Find where the given text appears and provide that cell's center as (X, Y) coordinate. 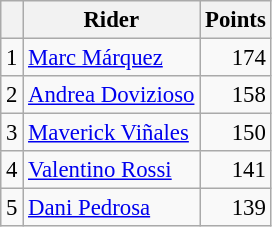
4 (12, 170)
2 (12, 95)
Marc Márquez (112, 58)
1 (12, 58)
Valentino Rossi (112, 170)
Rider (112, 20)
174 (236, 58)
3 (12, 133)
150 (236, 133)
Points (236, 20)
141 (236, 170)
Andrea Dovizioso (112, 95)
139 (236, 208)
158 (236, 95)
Dani Pedrosa (112, 208)
5 (12, 208)
Maverick Viñales (112, 133)
